Search for the cell housing the specified text and yield its (x, y) center coordinate. 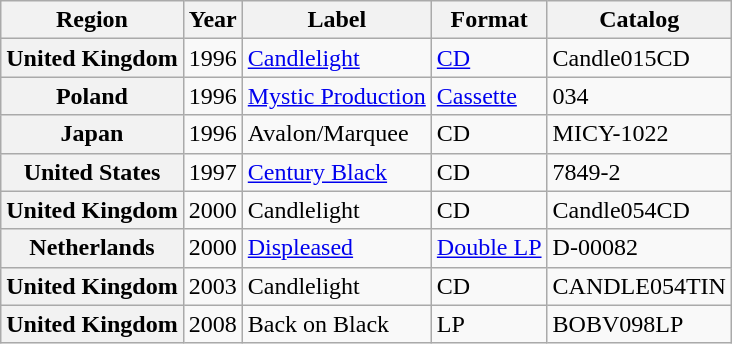
Displeased (336, 248)
Candle015CD (639, 58)
Mystic Production (336, 96)
Year (212, 20)
Century Black (336, 172)
Cassette (489, 96)
Label (336, 20)
Avalon/Marquee (336, 134)
D-00082 (639, 248)
Format (489, 20)
1997 (212, 172)
MICY-1022 (639, 134)
Double LP (489, 248)
2008 (212, 324)
2003 (212, 286)
Region (92, 20)
United States (92, 172)
034 (639, 96)
Back on Black (336, 324)
BOBV098LP (639, 324)
LP (489, 324)
Poland (92, 96)
7849-2 (639, 172)
Japan (92, 134)
Netherlands (92, 248)
CANDLE054TIN (639, 286)
Catalog (639, 20)
Candle054CD (639, 210)
